Return [x, y] of the center of cell containing provided text 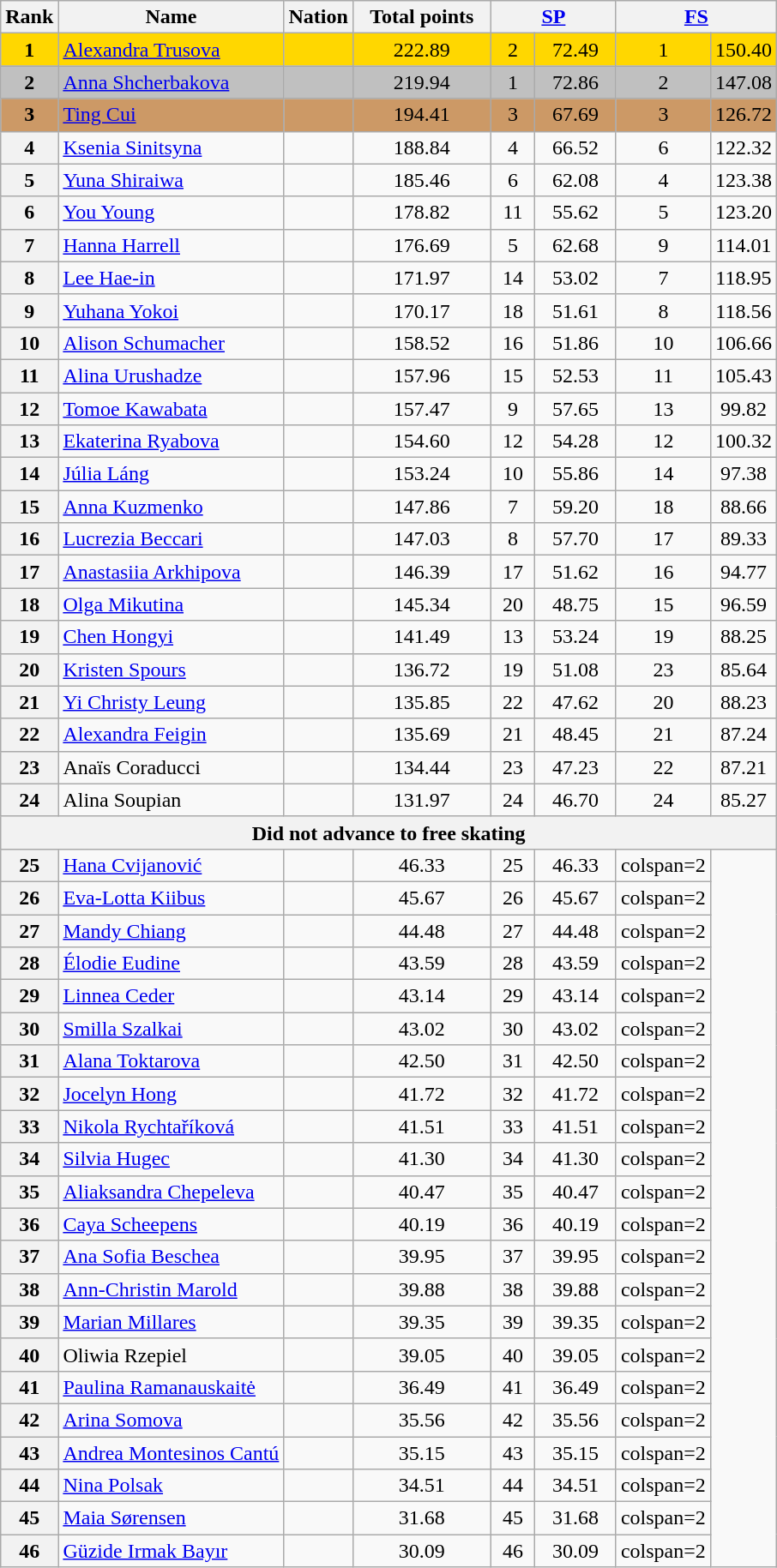
99.82 [743, 409]
Anna Shcherbakova [172, 82]
118.95 [743, 278]
Élodie Eudine [172, 964]
Anastasiia Arkhipova [172, 572]
SP [553, 17]
51.62 [576, 572]
Júlia Láng [172, 474]
Mandy Chiang [172, 930]
Marian Millares [172, 1322]
118.56 [743, 310]
131.97 [422, 800]
157.47 [422, 409]
Arina Somova [172, 1420]
Yi Christy Leung [172, 702]
Paulina Ramanauskaitė [172, 1387]
Anna Kuzmenko [172, 507]
Alexandra Trusova [172, 50]
Smilla Szalkai [172, 1029]
Linnea Ceder [172, 996]
54.28 [576, 442]
Hanna Harrell [172, 245]
72.86 [576, 82]
188.84 [422, 147]
47.23 [576, 767]
53.24 [576, 637]
106.66 [743, 343]
Oliwia Rzepiel [172, 1355]
178.82 [422, 213]
Anaïs Coraducci [172, 767]
147.03 [422, 539]
171.97 [422, 278]
59.20 [576, 507]
134.44 [422, 767]
Alina Urushadze [172, 375]
Yuhana Yokoi [172, 310]
Nina Polsak [172, 1486]
94.77 [743, 572]
62.68 [576, 245]
Lucrezia Beccari [172, 539]
219.94 [422, 82]
67.69 [576, 115]
123.38 [743, 180]
Silvia Hugec [172, 1159]
105.43 [743, 375]
Chen Hongyi [172, 637]
88.66 [743, 507]
88.23 [743, 702]
66.52 [576, 147]
Ann-Christin Marold [172, 1289]
55.62 [576, 213]
Maia Sørensen [172, 1518]
150.40 [743, 50]
48.45 [576, 735]
88.25 [743, 637]
222.89 [422, 50]
52.53 [576, 375]
51.86 [576, 343]
Hana Cvijanović [172, 865]
62.08 [576, 180]
Aliaksandra Chepeleva [172, 1192]
87.21 [743, 767]
123.20 [743, 213]
Rank [29, 17]
Alison Schumacher [172, 343]
87.24 [743, 735]
48.75 [576, 604]
Lee Hae-in [172, 278]
157.96 [422, 375]
147.08 [743, 82]
154.60 [422, 442]
158.52 [422, 343]
97.38 [743, 474]
85.64 [743, 670]
Güzide Irmak Bayır [172, 1551]
Ksenia Sinitsyna [172, 147]
126.72 [743, 115]
147.86 [422, 507]
136.72 [422, 670]
176.69 [422, 245]
Name [172, 17]
135.69 [422, 735]
51.08 [576, 670]
Ana Sofia Beschea [172, 1257]
FS [696, 17]
185.46 [422, 180]
Kristen Spours [172, 670]
51.61 [576, 310]
146.39 [422, 572]
Ekaterina Ryabova [172, 442]
Jocelyn Hong [172, 1094]
85.27 [743, 800]
145.34 [422, 604]
194.41 [422, 115]
170.17 [422, 310]
100.32 [743, 442]
47.62 [576, 702]
Alexandra Feigin [172, 735]
Alana Toktarova [172, 1061]
Nation [318, 17]
Tomoe Kawabata [172, 409]
Alina Soupian [172, 800]
Total points [422, 17]
72.49 [576, 50]
153.24 [422, 474]
53.02 [576, 278]
57.65 [576, 409]
Olga Mikutina [172, 604]
Eva-Lotta Kiibus [172, 898]
You Young [172, 213]
57.70 [576, 539]
122.32 [743, 147]
Nikola Rychtaříková [172, 1126]
55.86 [576, 474]
Ting Cui [172, 115]
Did not advance to free skating [389, 832]
89.33 [743, 539]
46.70 [576, 800]
Caya Scheepens [172, 1224]
Yuna Shiraiwa [172, 180]
135.85 [422, 702]
141.49 [422, 637]
96.59 [743, 604]
Andrea Montesinos Cantú [172, 1453]
114.01 [743, 245]
